Capture the cell that displays the provided text and extract its [X, Y] central coordinate. 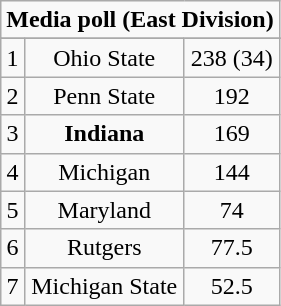
1 [12, 58]
74 [232, 210]
Rutgers [104, 248]
192 [232, 96]
Indiana [104, 134]
5 [12, 210]
Penn State [104, 96]
2 [12, 96]
Maryland [104, 210]
238 (34) [232, 58]
77.5 [232, 248]
Michigan [104, 172]
7 [12, 286]
4 [12, 172]
Michigan State [104, 286]
144 [232, 172]
Ohio State [104, 58]
52.5 [232, 286]
3 [12, 134]
6 [12, 248]
Media poll (East Division) [140, 20]
169 [232, 134]
